Locate the cell with the specified text and output its (x, y) center coordinate. 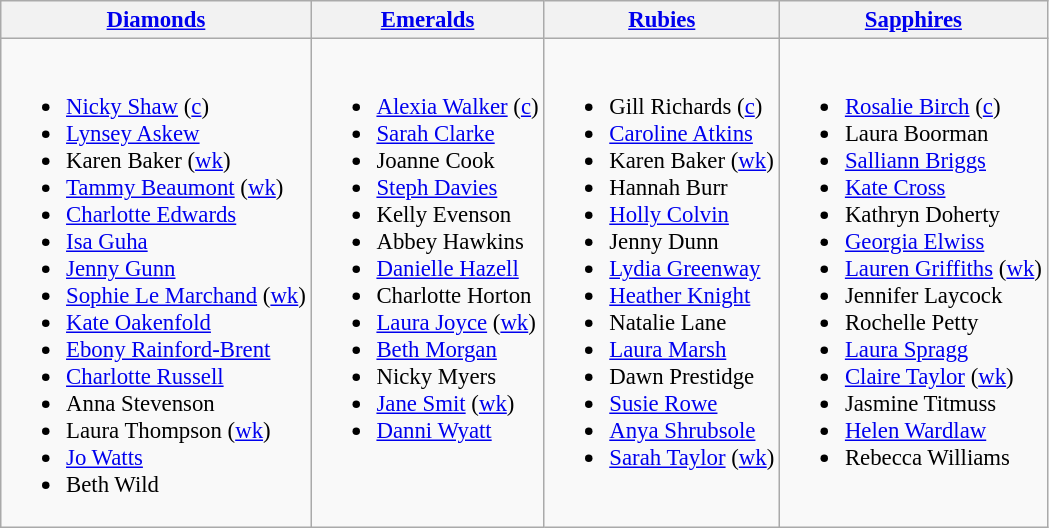
Rubies (662, 20)
Emeralds (428, 20)
Sapphires (914, 20)
Diamonds (156, 20)
